Extract the [X, Y] coordinate from the center of the cell holding the provided text.  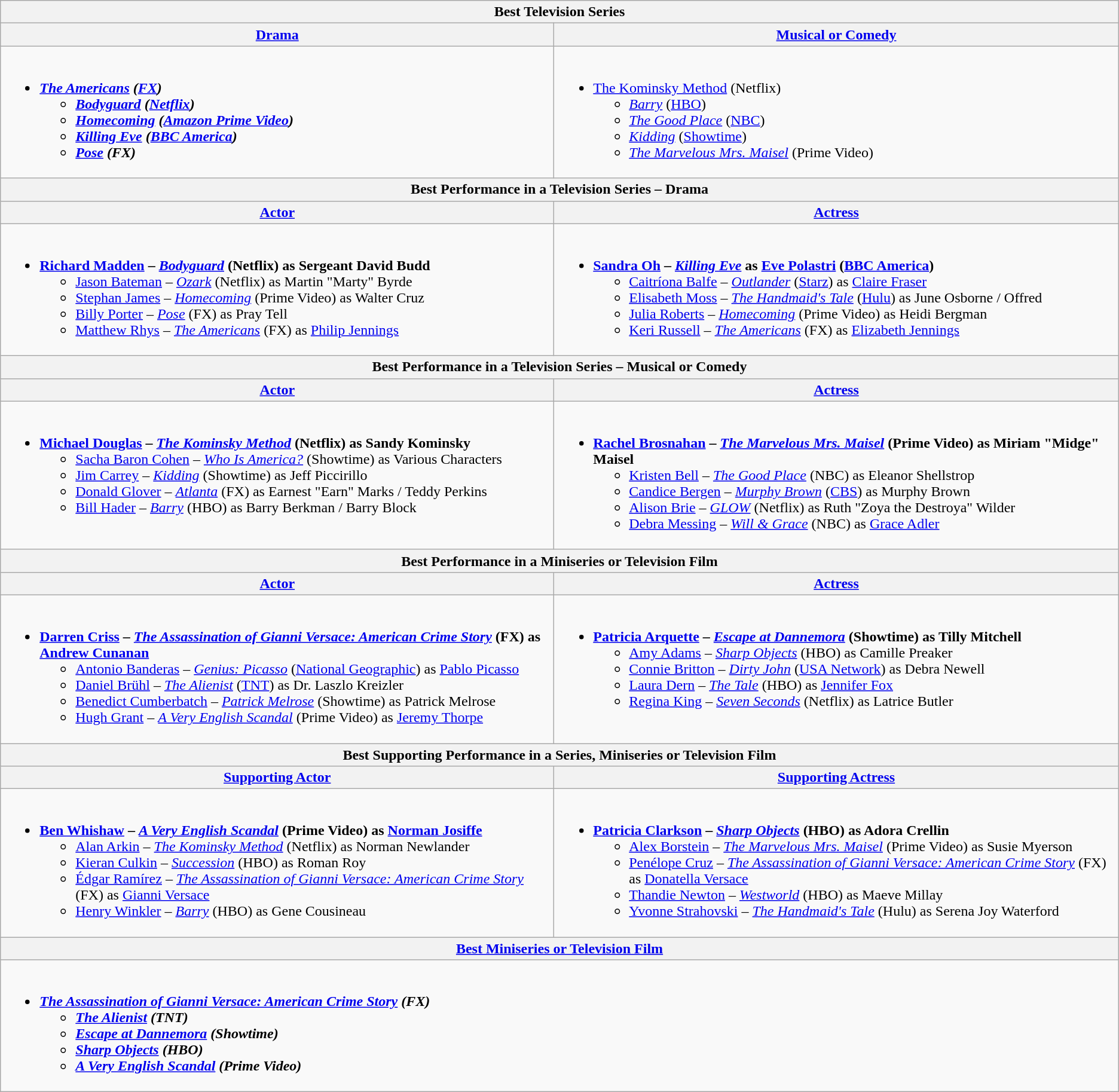
Musical or Comedy [837, 35]
Drama [277, 35]
The Kominsky Method (Netflix)Barry (HBO)The Good Place (NBC)Kidding (Showtime)The Marvelous Mrs. Maisel (Prime Video) [837, 112]
The Americans (FX)Bodyguard (Netflix)Homecoming (Amazon Prime Video)Killing Eve (BBC America)Pose (FX) [277, 112]
Best Performance in a Television Series – Drama [559, 189]
Supporting Actress [837, 778]
Supporting Actor [277, 778]
Best Supporting Performance in a Series, Miniseries or Television Film [559, 755]
Best Television Series [559, 12]
Best Miniseries or Television Film [559, 949]
Best Performance in a Miniseries or Television Film [559, 561]
Best Performance in a Television Series – Musical or Comedy [559, 367]
